Scan for the cell matching the given text and deliver its (x, y) coordinate at center. 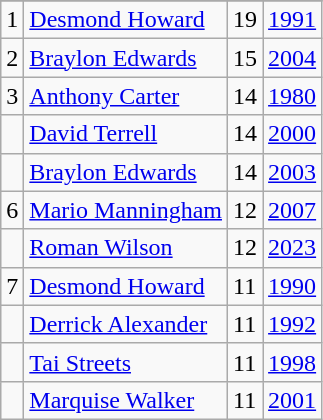
1990 (292, 286)
2023 (292, 248)
2007 (292, 210)
1998 (292, 362)
2 (12, 58)
15 (246, 58)
1980 (292, 96)
6 (12, 210)
Anthony Carter (126, 96)
1 (12, 20)
7 (12, 286)
1992 (292, 324)
Tai Streets (126, 362)
Marquise Walker (126, 400)
3 (12, 96)
Mario Manningham (126, 210)
19 (246, 20)
Roman Wilson (126, 248)
2000 (292, 134)
Derrick Alexander (126, 324)
David Terrell (126, 134)
2004 (292, 58)
1991 (292, 20)
2001 (292, 400)
2003 (292, 172)
